Output the [x, y] coordinate of the center of the cell containing the given text.  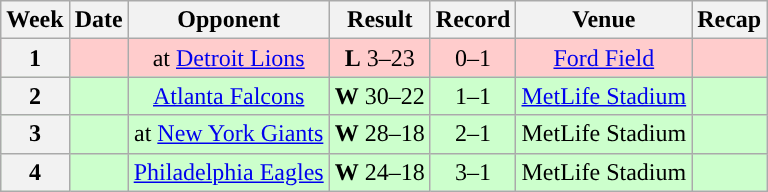
2 [35, 96]
Date [98, 20]
1 [35, 58]
Record [473, 20]
at Detroit Lions [228, 58]
1–1 [473, 96]
W 30–22 [380, 96]
Venue [604, 20]
at New York Giants [228, 134]
Result [380, 20]
4 [35, 172]
Philadelphia Eagles [228, 172]
2–1 [473, 134]
L 3–23 [380, 58]
Recap [730, 20]
Ford Field [604, 58]
Week [35, 20]
3–1 [473, 172]
Opponent [228, 20]
3 [35, 134]
0–1 [473, 58]
Atlanta Falcons [228, 96]
W 24–18 [380, 172]
W 28–18 [380, 134]
